Provide the [X, Y] coordinate of the cell's center where the given text is located.  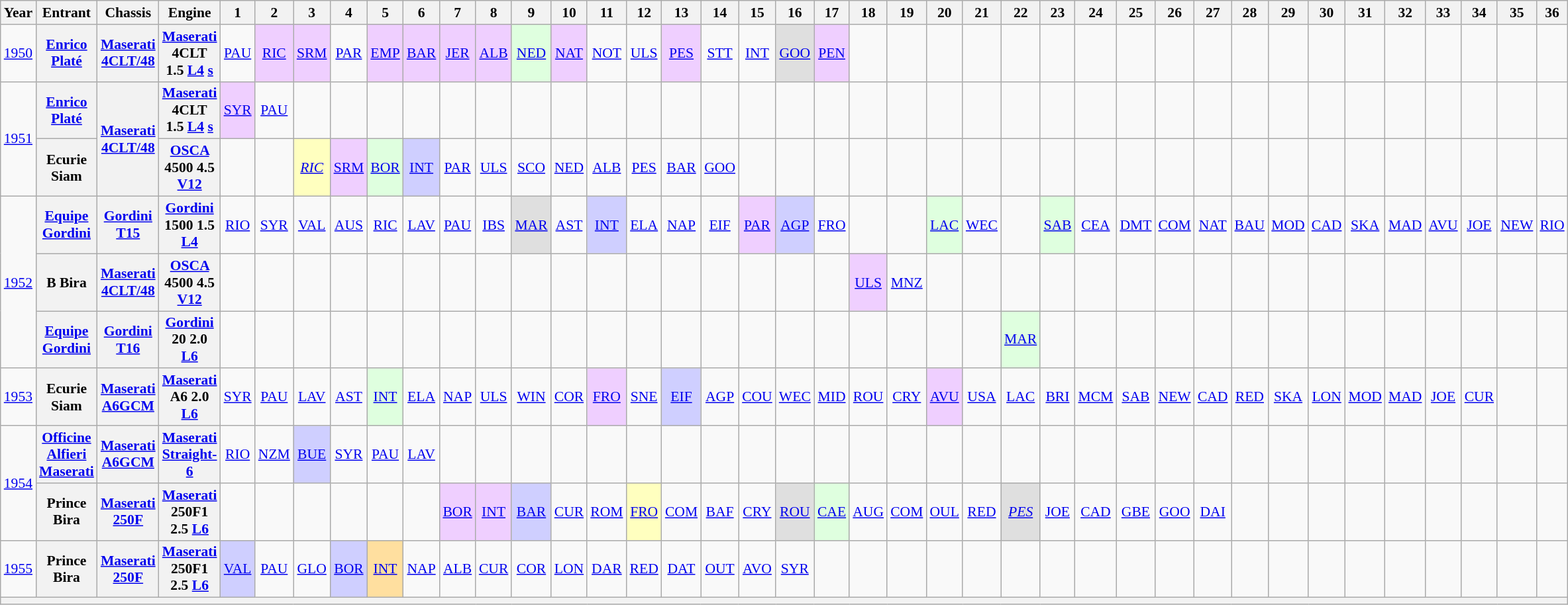
Gordini 1500 1.5 L4 [189, 225]
Engine [189, 13]
6 [421, 13]
15 [757, 13]
MCM [1096, 397]
1952 [19, 283]
AUS [349, 225]
PEN [832, 53]
36 [1551, 13]
22 [1020, 13]
SNE [644, 397]
AVO [757, 569]
7 [457, 13]
26 [1174, 13]
1 [238, 13]
25 [1135, 13]
13 [681, 13]
MNZ [906, 282]
JER [457, 53]
1951 [19, 139]
Gordini 20 2.0 L6 [189, 340]
Officine Alfieri Maserati [66, 454]
Year [19, 13]
B Bira [66, 282]
18 [868, 13]
MID [832, 397]
IBS [494, 225]
Maserati Straight-6 [189, 454]
19 [906, 13]
BAF [719, 512]
DMT [1135, 225]
OUT [719, 569]
AUG [868, 512]
BRI [1057, 397]
1953 [19, 397]
30 [1327, 13]
CEA [1096, 225]
35 [1517, 13]
27 [1213, 13]
COU [757, 397]
34 [1480, 13]
5 [386, 13]
Maserati A6 2.0 L6 [189, 397]
STT [719, 53]
21 [982, 13]
GBE [1135, 512]
WIN [531, 397]
BAU [1250, 225]
14 [719, 13]
CAE [832, 512]
16 [795, 13]
3 [312, 13]
BUE [312, 454]
DAI [1213, 512]
32 [1406, 13]
10 [570, 13]
33 [1443, 13]
4 [349, 13]
8 [494, 13]
28 [1250, 13]
SCO [531, 168]
17 [832, 13]
USA [982, 397]
1950 [19, 53]
23 [1057, 13]
DAR [607, 569]
2 [274, 13]
12 [644, 13]
9 [531, 13]
1955 [19, 569]
11 [607, 13]
Gordini T15 [129, 225]
1954 [19, 483]
Entrant [66, 13]
NOT [607, 53]
GLO [312, 569]
24 [1096, 13]
NZM [274, 454]
EMP [386, 53]
Chassis [129, 13]
DAT [681, 569]
29 [1288, 13]
OUL [944, 512]
20 [944, 13]
31 [1365, 13]
Gordini T16 [129, 340]
ROM [607, 512]
